Scan for the cell matching the given text and deliver its (x, y) coordinate at center. 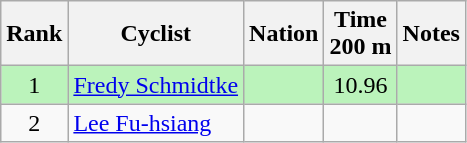
Cyclist (156, 34)
Notes (431, 34)
Time200 m (360, 34)
Nation (284, 34)
10.96 (360, 85)
Rank (34, 34)
Fredy Schmidtke (156, 85)
Lee Fu-hsiang (156, 123)
2 (34, 123)
1 (34, 85)
